Provide the (x, y) coordinate of the cell's center where the given text is located.  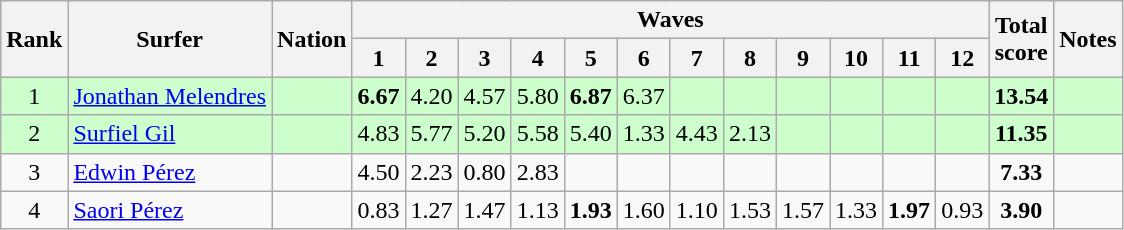
6.37 (644, 96)
0.80 (484, 172)
Edwin Pérez (170, 172)
Jonathan Melendres (170, 96)
2.23 (432, 172)
5.20 (484, 134)
5.58 (538, 134)
7.33 (1022, 172)
0.83 (378, 210)
8 (750, 58)
6.67 (378, 96)
Surfiel Gil (170, 134)
4.43 (696, 134)
4.83 (378, 134)
Saori Pérez (170, 210)
1.57 (802, 210)
1.47 (484, 210)
5.40 (590, 134)
2.83 (538, 172)
6 (644, 58)
1.93 (590, 210)
4.20 (432, 96)
1.13 (538, 210)
Totalscore (1022, 39)
1.60 (644, 210)
1.53 (750, 210)
5 (590, 58)
5.77 (432, 134)
2.13 (750, 134)
Notes (1088, 39)
1.27 (432, 210)
Waves (670, 20)
10 (856, 58)
13.54 (1022, 96)
5.80 (538, 96)
11 (910, 58)
7 (696, 58)
Rank (34, 39)
1.97 (910, 210)
4.50 (378, 172)
Surfer (170, 39)
0.93 (962, 210)
9 (802, 58)
Nation (312, 39)
3.90 (1022, 210)
6.87 (590, 96)
1.10 (696, 210)
4.57 (484, 96)
11.35 (1022, 134)
12 (962, 58)
